For the text-containing cell, return its midpoint in [X, Y] coordinate format. 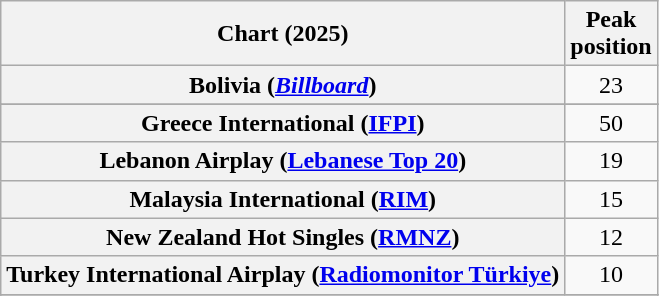
Malaysia International (RIM) [283, 199]
50 [611, 123]
15 [611, 199]
10 [611, 275]
Chart (2025) [283, 34]
12 [611, 237]
Bolivia (Billboard) [283, 85]
19 [611, 161]
Lebanon Airplay (Lebanese Top 20) [283, 161]
Greece International (IFPI) [283, 123]
New Zealand Hot Singles (RMNZ) [283, 237]
Peakposition [611, 34]
23 [611, 85]
Turkey International Airplay (Radiomonitor Türkiye) [283, 275]
